Determine the (x, y) coordinate at the center of the cell enclosing the given text.  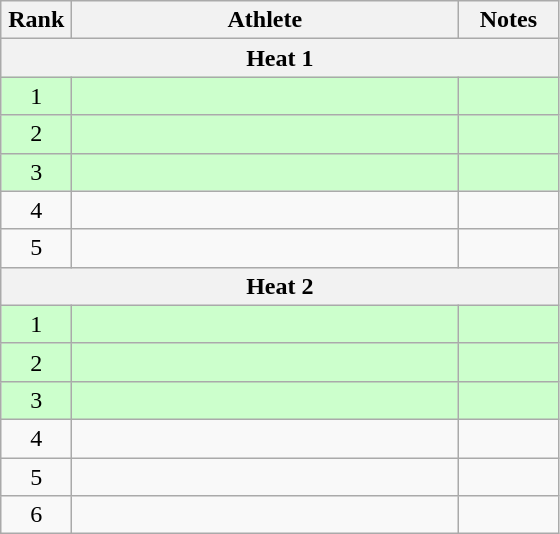
Heat 2 (280, 286)
6 (36, 515)
Notes (508, 20)
Heat 1 (280, 58)
Rank (36, 20)
Athlete (265, 20)
